For the text-containing cell, return its midpoint in (x, y) coordinate format. 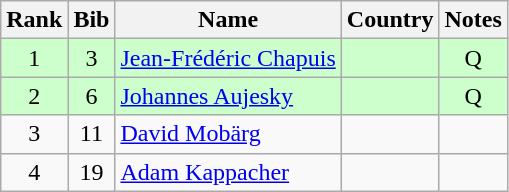
Country (390, 20)
6 (92, 96)
1 (34, 58)
Name (228, 20)
4 (34, 172)
Bib (92, 20)
Notes (473, 20)
Johannes Aujesky (228, 96)
11 (92, 134)
Adam Kappacher (228, 172)
Jean-Frédéric Chapuis (228, 58)
David Mobärg (228, 134)
19 (92, 172)
2 (34, 96)
Rank (34, 20)
